Extract the [X, Y] coordinate from the center of the cell holding the provided text.  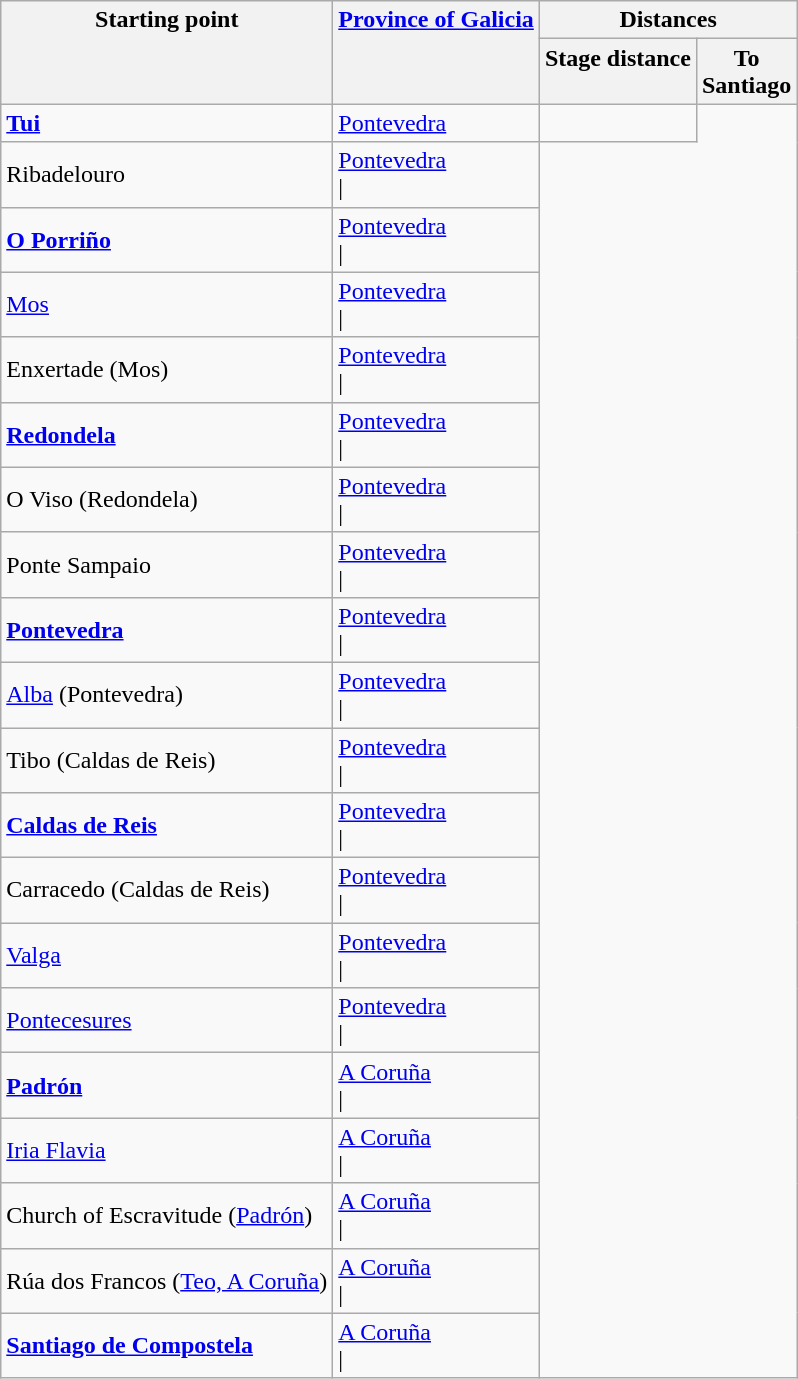
Province of Galicia [436, 52]
Ponte Sampaio [167, 564]
ToSantiago [746, 72]
Redondela [167, 434]
Distances [668, 20]
Alba (Pontevedra) [167, 694]
Pontecesures [167, 1020]
Tui [167, 123]
O Viso (Redondela) [167, 500]
Carracedo (Caldas de Reis) [167, 890]
Mos [167, 304]
Church of Escravitude (Padrón) [167, 1216]
Ribadelouro [167, 174]
Rúa dos Francos (Teo, A Coruña) [167, 1280]
O Porriño [167, 240]
Enxertade (Mos) [167, 370]
Stage distance [618, 72]
Starting point [167, 52]
Tibo (Caldas de Reis) [167, 760]
Valga [167, 956]
Caldas de Reis [167, 826]
Santiago de Compostela [167, 1346]
Iria Flavia [167, 1150]
Padrón [167, 1086]
